Find where the given text appears and provide that cell's center as [x, y] coordinate. 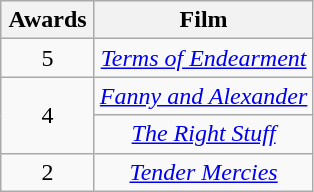
2 [48, 172]
Film [204, 20]
Fanny and Alexander [204, 96]
The Right Stuff [204, 134]
Awards [48, 20]
Terms of Endearment [204, 58]
5 [48, 58]
4 [48, 115]
Tender Mercies [204, 172]
